Capture the cell that displays the provided text and extract its [X, Y] central coordinate. 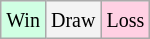
Draw [72, 20]
Loss [126, 20]
Win [24, 20]
